Capture the cell that displays the provided text and extract its (X, Y) central coordinate. 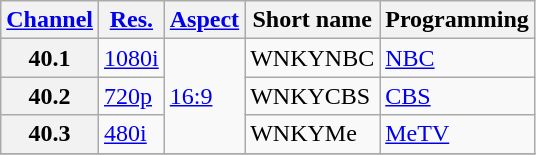
Programming (458, 20)
720p (132, 96)
480i (132, 134)
MeTV (458, 134)
WNKYCBS (312, 96)
40.2 (50, 96)
Res. (132, 20)
WNKYMe (312, 134)
16:9 (204, 96)
40.1 (50, 58)
Channel (50, 20)
Aspect (204, 20)
WNKYNBC (312, 58)
40.3 (50, 134)
CBS (458, 96)
NBC (458, 58)
1080i (132, 58)
Short name (312, 20)
